Return the [X, Y] coordinate for the center point of the cell that contains the specified text.  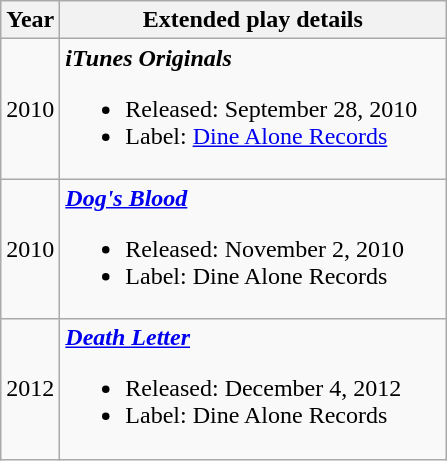
Dog's BloodReleased: November 2, 2010Label: Dine Alone Records [253, 249]
2012 [30, 389]
Death LetterReleased: December 4, 2012 Label: Dine Alone Records [253, 389]
Year [30, 20]
Extended play details [253, 20]
iTunes OriginalsReleased: September 28, 2010Label: Dine Alone Records [253, 109]
